Return the (X, Y) coordinate for the center point of the cell that contains the specified text.  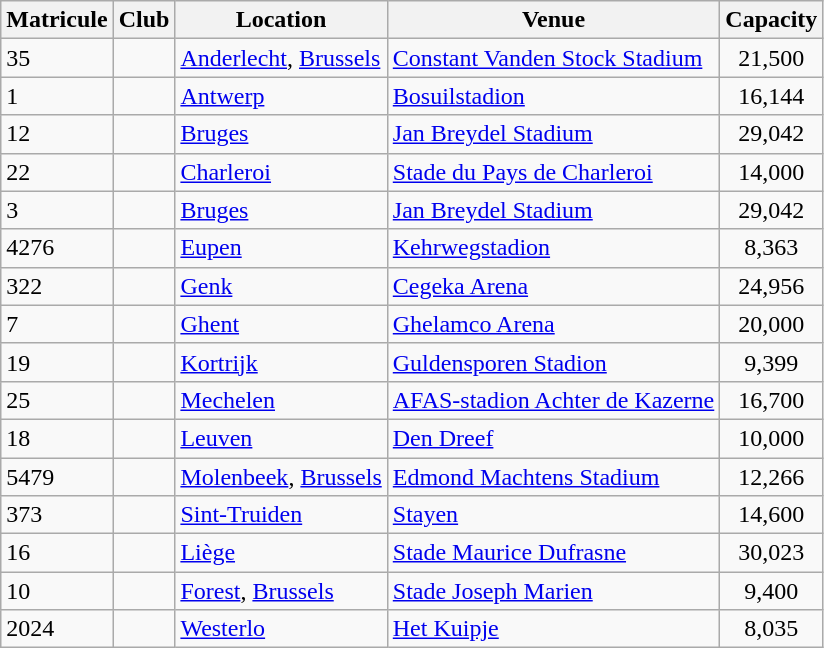
Kehrwegstadion (554, 248)
16 (57, 553)
Edmond Machtens Stadium (554, 477)
25 (57, 400)
Charleroi (281, 172)
16,700 (772, 400)
19 (57, 362)
14,600 (772, 515)
12 (57, 134)
14,000 (772, 172)
1 (57, 96)
8,035 (772, 629)
Guldensporen Stadion (554, 362)
Capacity (772, 20)
Liège (281, 553)
5479 (57, 477)
16,144 (772, 96)
Molenbeek, Brussels (281, 477)
Matricule (57, 20)
373 (57, 515)
24,956 (772, 286)
Stade Joseph Marien (554, 591)
Cegeka Arena (554, 286)
Location (281, 20)
10 (57, 591)
9,400 (772, 591)
Ghelamco Arena (554, 324)
35 (57, 58)
22 (57, 172)
10,000 (772, 438)
Constant Vanden Stock Stadium (554, 58)
Ghent (281, 324)
Venue (554, 20)
Anderlecht, Brussels (281, 58)
Club (144, 20)
322 (57, 286)
8,363 (772, 248)
4276 (57, 248)
3 (57, 210)
20,000 (772, 324)
7 (57, 324)
2024 (57, 629)
18 (57, 438)
Stayen (554, 515)
Den Dreef (554, 438)
30,023 (772, 553)
Genk (281, 286)
12,266 (772, 477)
21,500 (772, 58)
Het Kuipje (554, 629)
9,399 (772, 362)
Kortrijk (281, 362)
Eupen (281, 248)
Stade du Pays de Charleroi (554, 172)
Westerlo (281, 629)
Forest, Brussels (281, 591)
AFAS-stadion Achter de Kazerne (554, 400)
Antwerp (281, 96)
Leuven (281, 438)
Mechelen (281, 400)
Stade Maurice Dufrasne (554, 553)
Sint-Truiden (281, 515)
Bosuilstadion (554, 96)
